Capture the cell that displays the provided text and extract its (X, Y) central coordinate. 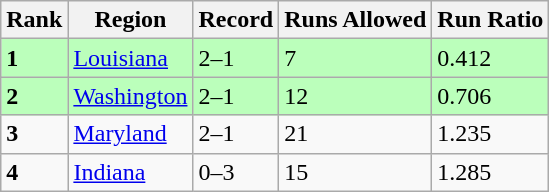
1 (34, 58)
Maryland (130, 134)
4 (34, 172)
Indiana (130, 172)
Runs Allowed (356, 20)
Louisiana (130, 58)
Region (130, 20)
0.412 (490, 58)
21 (356, 134)
Record (236, 20)
Washington (130, 96)
0–3 (236, 172)
1.235 (490, 134)
12 (356, 96)
7 (356, 58)
3 (34, 134)
Run Ratio (490, 20)
2 (34, 96)
1.285 (490, 172)
15 (356, 172)
Rank (34, 20)
0.706 (490, 96)
